Locate the cell with the specified text and output its (x, y) center coordinate. 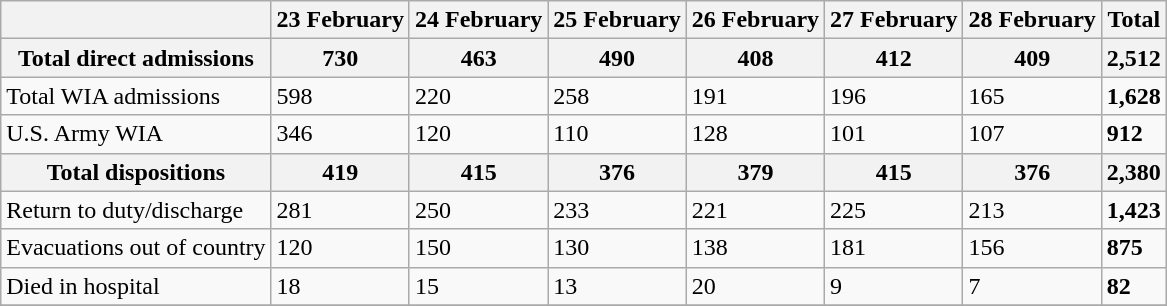
Total WIA admissions (136, 96)
9 (894, 286)
24 February (478, 20)
138 (755, 248)
Total dispositions (136, 172)
18 (340, 286)
7 (1032, 286)
130 (617, 248)
26 February (755, 20)
213 (1032, 210)
379 (755, 172)
Total (1134, 20)
Total direct admissions (136, 58)
27 February (894, 20)
1,423 (1134, 210)
128 (755, 134)
150 (478, 248)
165 (1032, 96)
196 (894, 96)
Return to duty/discharge (136, 210)
258 (617, 96)
23 February (340, 20)
463 (478, 58)
419 (340, 172)
1,628 (1134, 96)
250 (478, 210)
13 (617, 286)
409 (1032, 58)
875 (1134, 248)
20 (755, 286)
2,512 (1134, 58)
156 (1032, 248)
28 February (1032, 20)
912 (1134, 134)
233 (617, 210)
101 (894, 134)
490 (617, 58)
221 (755, 210)
110 (617, 134)
Evacuations out of country (136, 248)
15 (478, 286)
730 (340, 58)
346 (340, 134)
Died in hospital (136, 286)
2,380 (1134, 172)
191 (755, 96)
598 (340, 96)
220 (478, 96)
408 (755, 58)
82 (1134, 286)
181 (894, 248)
25 February (617, 20)
281 (340, 210)
225 (894, 210)
107 (1032, 134)
U.S. Army WIA (136, 134)
412 (894, 58)
